For the text-containing cell, return its midpoint in [X, Y] coordinate format. 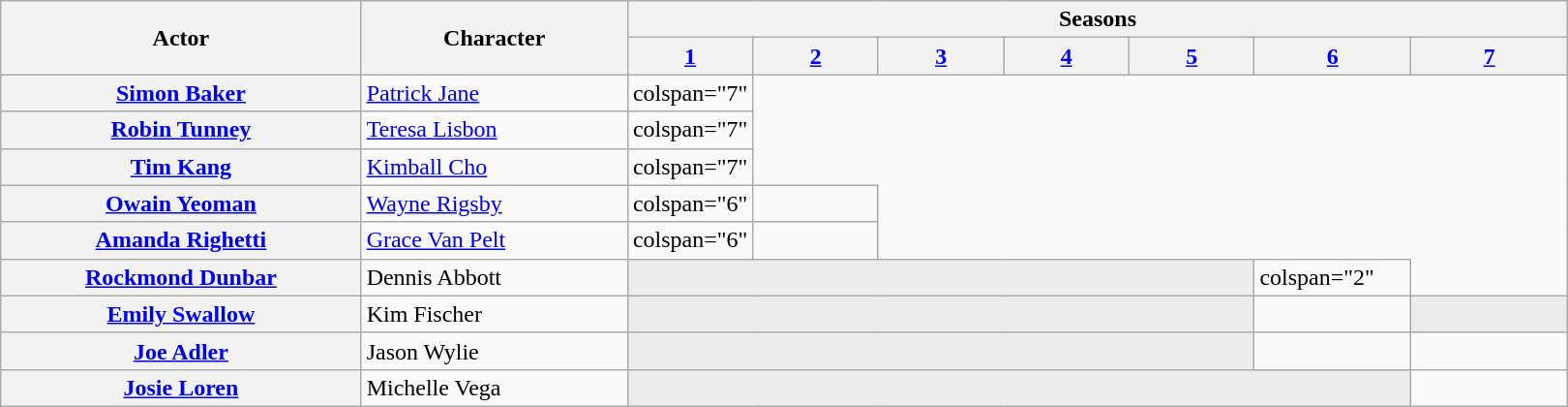
Tim Kang [181, 167]
Kim Fischer [494, 314]
Amanda Righetti [181, 240]
Joe Adler [181, 351]
Josie Loren [181, 388]
Dennis Abbott [494, 277]
6 [1333, 56]
1 [690, 56]
7 [1490, 56]
Actor [181, 38]
Emily Swallow [181, 314]
Owain Yeoman [181, 203]
Teresa Lisbon [494, 130]
Simon Baker [181, 93]
Jason Wylie [494, 351]
2 [816, 56]
Robin Tunney [181, 130]
Patrick Jane [494, 93]
Kimball Cho [494, 167]
Grace Van Pelt [494, 240]
3 [941, 56]
Michelle Vega [494, 388]
5 [1191, 56]
Seasons [1098, 19]
Character [494, 38]
colspan="2" [1333, 277]
Rockmond Dunbar [181, 277]
4 [1067, 56]
Wayne Rigsby [494, 203]
